Locate the cell with the specified text and output its (X, Y) center coordinate. 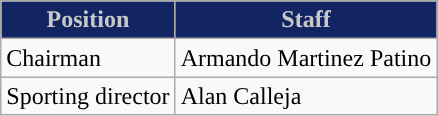
Position (88, 20)
Staff (306, 20)
Sporting director (88, 96)
Chairman (88, 58)
Alan Calleja (306, 96)
Armando Martinez Patino (306, 58)
